Scan for the cell matching the given text and deliver its (x, y) coordinate at center. 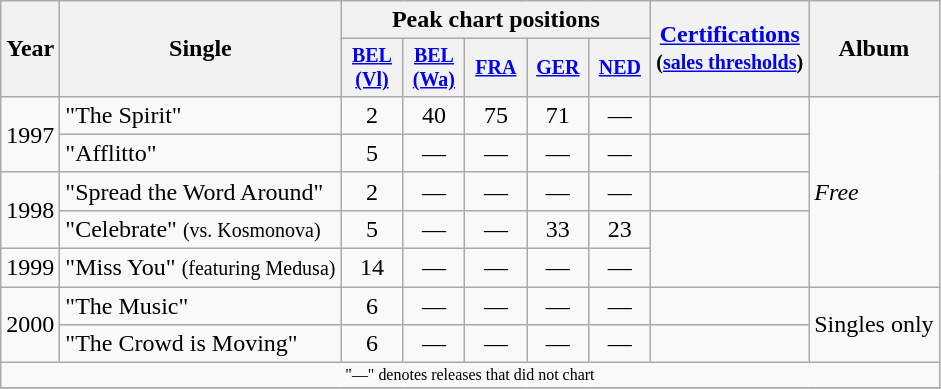
"Afflitto" (200, 153)
Free (874, 191)
Singles only (874, 325)
"The Spirit" (200, 115)
75 (496, 115)
Certifications(sales thresholds) (730, 49)
FRA (496, 68)
NED (620, 68)
1998 (30, 210)
"—" denotes releases that did not chart (470, 375)
23 (620, 229)
"Celebrate" (vs. Kosmonova) (200, 229)
"The Crowd is Moving" (200, 344)
14 (372, 268)
"Miss You" (featuring Medusa) (200, 268)
Album (874, 49)
1997 (30, 134)
33 (558, 229)
71 (558, 115)
"Spread the Word Around" (200, 191)
Year (30, 49)
GER (558, 68)
1999 (30, 268)
Single (200, 49)
40 (434, 115)
BEL(Vl) (372, 68)
Peak chart positions (496, 20)
"The Music" (200, 306)
BEL(Wa) (434, 68)
2000 (30, 325)
